Locate the cell with the specified text and output its [X, Y] center coordinate. 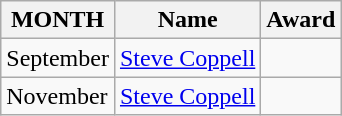
Name [187, 20]
MONTH [58, 20]
Award [301, 20]
September [58, 58]
November [58, 96]
